For the text-containing cell, return its midpoint in (x, y) coordinate format. 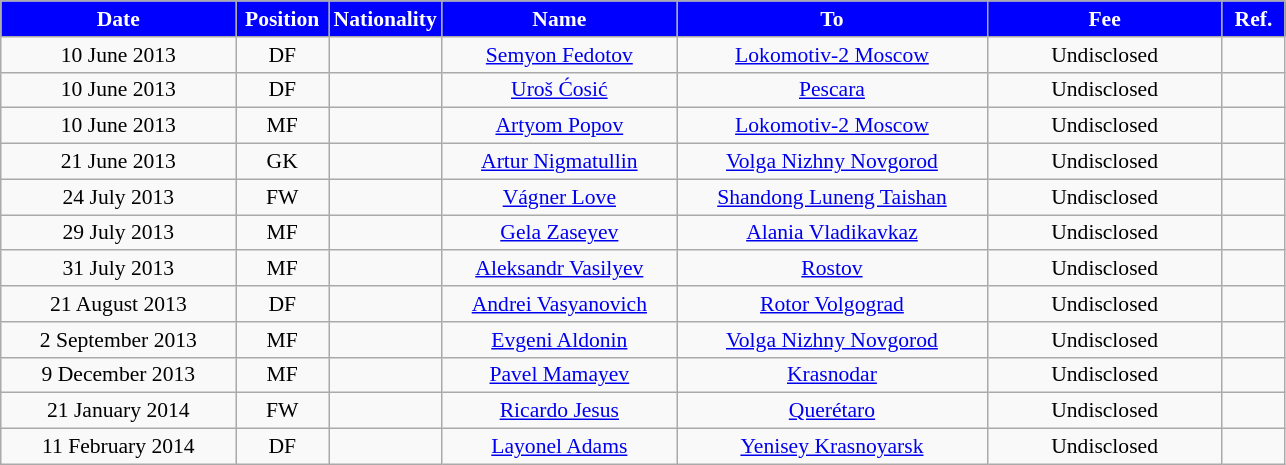
21 January 2014 (118, 411)
31 July 2013 (118, 269)
Pescara (832, 90)
Nationality (384, 19)
Rostov (832, 269)
Position (282, 19)
Aleksandr Vasilyev (560, 269)
Evgeni Aldonin (560, 340)
21 June 2013 (118, 162)
9 December 2013 (118, 375)
Ricardo Jesus (560, 411)
Ref. (1254, 19)
11 February 2014 (118, 447)
Krasnodar (832, 375)
Shandong Luneng Taishan (832, 197)
Gela Zaseyev (560, 233)
2 September 2013 (118, 340)
Artur Nigmatullin (560, 162)
Pavel Mamayev (560, 375)
24 July 2013 (118, 197)
29 July 2013 (118, 233)
21 August 2013 (118, 304)
GK (282, 162)
Layonel Adams (560, 447)
Yenisey Krasnoyarsk (832, 447)
Querétaro (832, 411)
Date (118, 19)
Alania Vladikavkaz (832, 233)
Rotor Volgograd (832, 304)
Fee (1104, 19)
Andrei Vasyanovich (560, 304)
Artyom Popov (560, 126)
Vágner Love (560, 197)
Uroš Ćosić (560, 90)
Semyon Fedotov (560, 55)
Name (560, 19)
To (832, 19)
